Identify which cell holds the provided text, then report its [X, Y] central coordinate. 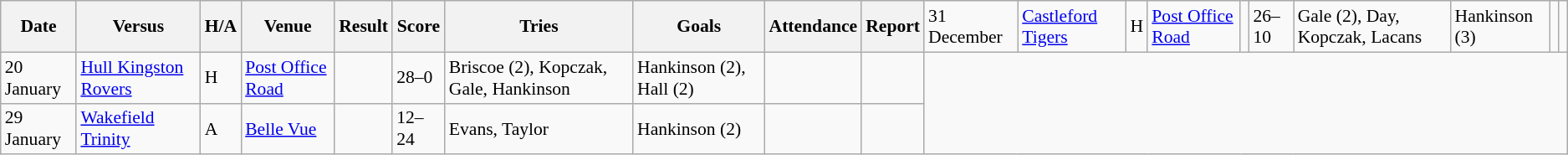
Castleford Tigers [1072, 27]
Evans, Taylor [539, 129]
Belle Vue [288, 129]
Venue [288, 27]
Wakefield Trinity [138, 129]
31 December [971, 27]
Date [38, 27]
Versus [138, 27]
Result [363, 27]
29 January [38, 129]
Tries [539, 27]
20 January [38, 77]
Score [418, 27]
A [221, 129]
26–10 [1271, 27]
Hankinson (2), Hall (2) [699, 77]
Hankinson (3) [1500, 27]
Hull Kingston Rovers [138, 77]
H/A [221, 27]
Hankinson (2) [699, 129]
Briscoe (2), Kopczak, Gale, Hankinson [539, 77]
Report [893, 27]
12–24 [418, 129]
Gale (2), Day, Kopczak, Lacans [1372, 27]
Attendance [814, 27]
28–0 [418, 77]
Goals [699, 27]
